From the cell containing the given text, extract its center point as [X, Y] coordinate. 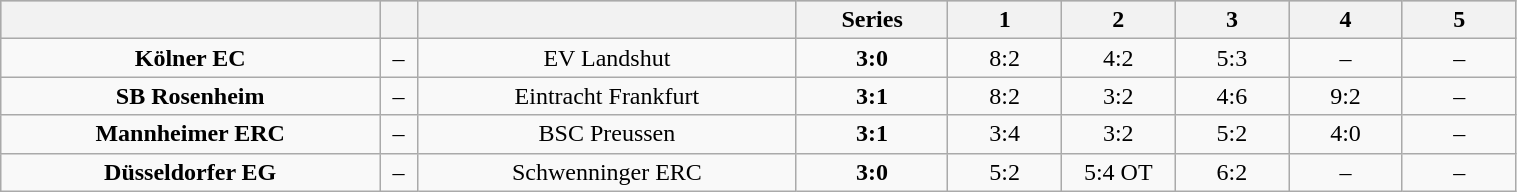
9:2 [1346, 96]
3:4 [1005, 134]
5 [1459, 20]
Eintracht Frankfurt [606, 96]
4:0 [1346, 134]
3 [1232, 20]
EV Landshut [606, 58]
SB Rosenheim [190, 96]
BSC Preussen [606, 134]
Mannheimer ERC [190, 134]
1 [1005, 20]
Kölner EC [190, 58]
4:2 [1118, 58]
6:2 [1232, 172]
Series [872, 20]
Düsseldorfer EG [190, 172]
Schwenninger ERC [606, 172]
4:6 [1232, 96]
4 [1346, 20]
5:3 [1232, 58]
5:4 OT [1118, 172]
2 [1118, 20]
